Output the (X, Y) coordinate of the center of the cell containing the given text.  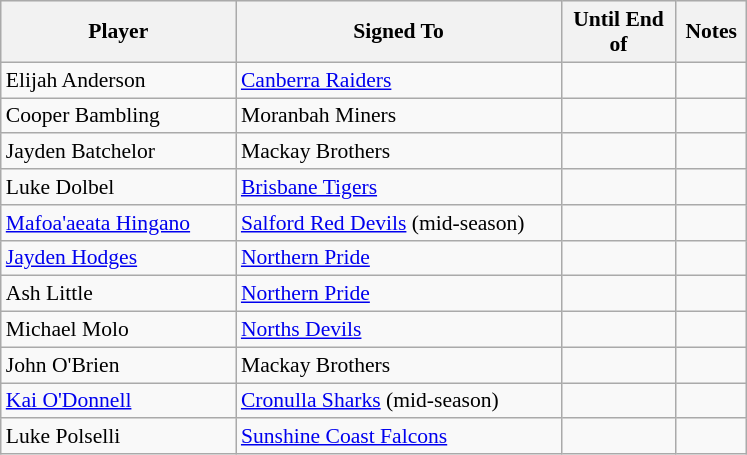
Brisbane Tigers (398, 187)
Moranbah Miners (398, 116)
Ash Little (118, 294)
Michael Molo (118, 330)
Elijah Anderson (118, 80)
Canberra Raiders (398, 80)
Mafoa'aeata Hingano (118, 223)
John O'Brien (118, 365)
Sunshine Coast Falcons (398, 437)
Kai O'Donnell (118, 401)
Norths Devils (398, 330)
Luke Polselli (118, 437)
Luke Dolbel (118, 187)
Jayden Hodges (118, 258)
Notes (711, 32)
Player (118, 32)
Salford Red Devils (mid-season) (398, 223)
Jayden Batchelor (118, 152)
Cooper Bambling (118, 116)
Until End of (618, 32)
Signed To (398, 32)
Cronulla Sharks (mid-season) (398, 401)
